Locate the cell with the specified text and output its (X, Y) center coordinate. 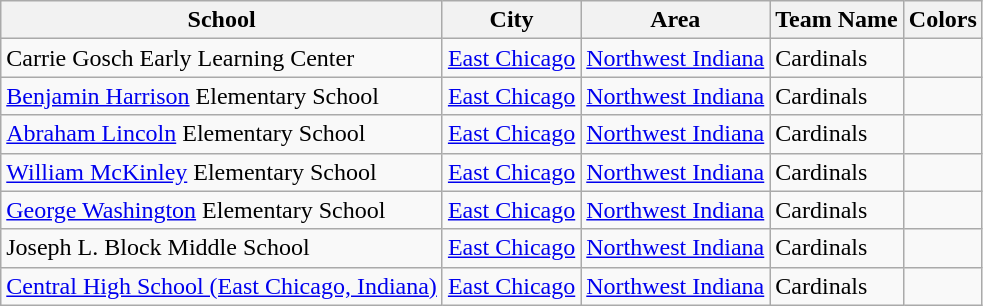
William McKinley Elementary School (222, 172)
Central High School (East Chicago, Indiana) (222, 286)
Carrie Gosch Early Learning Center (222, 58)
Abraham Lincoln Elementary School (222, 134)
School (222, 20)
Area (676, 20)
City (511, 20)
George Washington Elementary School (222, 210)
Joseph L. Block Middle School (222, 248)
Colors (942, 20)
Team Name (837, 20)
Benjamin Harrison Elementary School (222, 96)
